Find where the given text appears and provide that cell's center as (X, Y) coordinate. 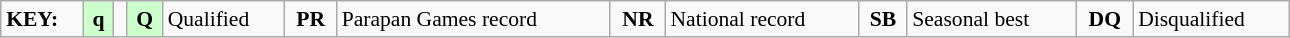
DQ (1104, 19)
Qualified (224, 19)
Parapan Games record (474, 19)
Seasonal best (992, 19)
NR (638, 19)
PR (311, 19)
q (98, 19)
National record (762, 19)
Disqualified (1211, 19)
KEY: (42, 19)
Q (145, 19)
SB (884, 19)
